From the cell containing the given text, extract its center point as (x, y) coordinate. 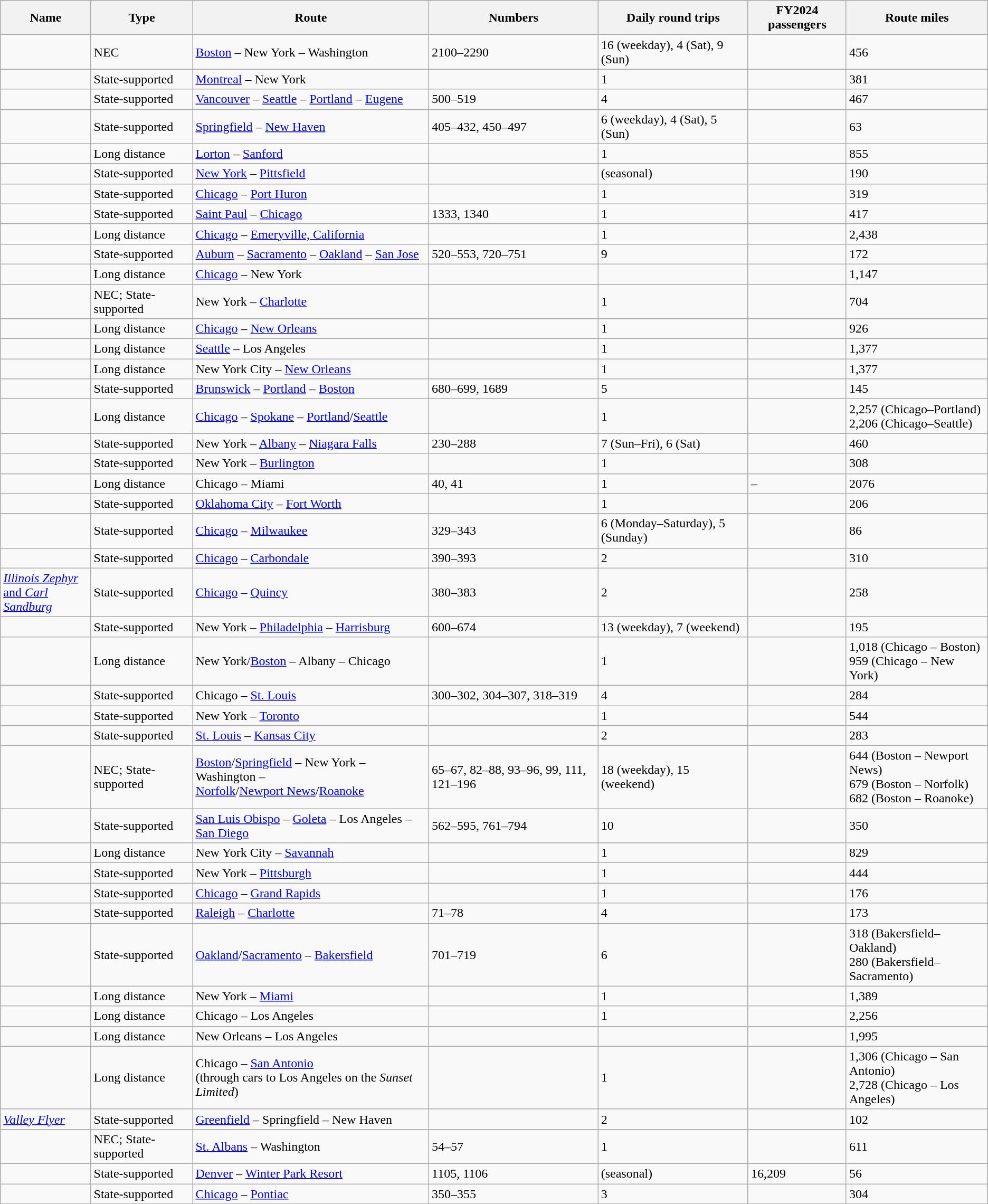
329–343 (514, 531)
855 (917, 154)
Saint Paul – Chicago (311, 214)
319 (917, 194)
173 (917, 913)
500–519 (514, 99)
6 (673, 954)
New York City – New Orleans (311, 369)
644 (Boston – Newport News)679 (Boston – Norfolk)682 (Boston – Roanoke) (917, 777)
New York – Miami (311, 996)
New Orleans – Los Angeles (311, 1036)
2,257 (Chicago–Portland)2,206 (Chicago–Seattle) (917, 416)
Boston – New York – Washington (311, 52)
New York City – Savannah (311, 853)
Chicago – Port Huron (311, 194)
1105, 1106 (514, 1173)
544 (917, 715)
350–355 (514, 1193)
195 (917, 627)
600–674 (514, 627)
562–595, 761–794 (514, 826)
1,306 (Chicago – San Antonio)2,728 (Chicago – Los Angeles) (917, 1078)
New York – Pittsfield (311, 174)
1,389 (917, 996)
Chicago – New York (311, 274)
611 (917, 1146)
Chicago – Los Angeles (311, 1016)
381 (917, 79)
Brunswick – Portland – Boston (311, 389)
St. Louis – Kansas City (311, 736)
701–719 (514, 954)
86 (917, 531)
FY2024 passengers (797, 18)
520–553, 720–751 (514, 254)
390–393 (514, 558)
456 (917, 52)
Valley Flyer (45, 1119)
102 (917, 1119)
Seattle – Los Angeles (311, 349)
Chicago – New Orleans (311, 329)
Chicago – Pontiac (311, 1193)
Chicago – Miami (311, 484)
71–78 (514, 913)
304 (917, 1193)
Vancouver – Seattle – Portland – Eugene (311, 99)
145 (917, 389)
176 (917, 893)
St. Albans – Washington (311, 1146)
Chicago – San Antonio(through cars to Los Angeles on the Sunset Limited) (311, 1078)
56 (917, 1173)
63 (917, 127)
283 (917, 736)
258 (917, 592)
New York – Albany – Niagara Falls (311, 443)
Chicago – St. Louis (311, 695)
Chicago – Emeryville, California (311, 234)
65–67, 82–88, 93–96, 99, 111, 121–196 (514, 777)
San Luis Obispo – Goleta – Los Angeles – San Diego (311, 826)
Lorton – Sanford (311, 154)
Raleigh – Charlotte (311, 913)
Greenfield – Springfield – New Haven (311, 1119)
1333, 1340 (514, 214)
– (797, 484)
1,995 (917, 1036)
10 (673, 826)
New York – Pittsburgh (311, 873)
16 (weekday), 4 (Sat), 9 (Sun) (673, 52)
New York/Boston – Albany – Chicago (311, 661)
Auburn – Sacramento – Oakland – San Jose (311, 254)
6 (weekday), 4 (Sat), 5 (Sun) (673, 127)
Oakland/Sacramento – Bakersfield (311, 954)
5 (673, 389)
Numbers (514, 18)
206 (917, 504)
284 (917, 695)
Chicago – Milwaukee (311, 531)
Chicago – Carbondale (311, 558)
9 (673, 254)
2,438 (917, 234)
467 (917, 99)
18 (weekday), 15 (weekend) (673, 777)
2,256 (917, 1016)
704 (917, 301)
190 (917, 174)
16,209 (797, 1173)
2076 (917, 484)
New York – Burlington (311, 463)
1,147 (917, 274)
230–288 (514, 443)
172 (917, 254)
380–383 (514, 592)
308 (917, 463)
1,018 (Chicago – Boston)959 (Chicago – New York) (917, 661)
Chicago – Quincy (311, 592)
444 (917, 873)
Route (311, 18)
7 (Sun–Fri), 6 (Sat) (673, 443)
6 (Monday–Saturday), 5 (Sunday) (673, 531)
Chicago – Grand Rapids (311, 893)
2100–2290 (514, 52)
300–302, 304–307, 318–319 (514, 695)
New York – Charlotte (311, 301)
829 (917, 853)
318 (Bakersfield–Oakland)280 (Bakersfield–Sacramento) (917, 954)
926 (917, 329)
Chicago – Spokane – Portland/Seattle (311, 416)
Oklahoma City – Fort Worth (311, 504)
Springfield – New Haven (311, 127)
Name (45, 18)
Route miles (917, 18)
Denver – Winter Park Resort (311, 1173)
460 (917, 443)
Daily round trips (673, 18)
680–699, 1689 (514, 389)
54–57 (514, 1146)
417 (917, 214)
New York – Toronto (311, 715)
Montreal – New York (311, 79)
405–432, 450–497 (514, 127)
New York – Philadelphia – Harrisburg (311, 627)
13 (weekday), 7 (weekend) (673, 627)
Illinois Zephyrand Carl Sandburg (45, 592)
310 (917, 558)
Type (141, 18)
NEC (141, 52)
Boston/Springfield – New York – Washington –Norfolk/Newport News/Roanoke (311, 777)
40, 41 (514, 484)
350 (917, 826)
3 (673, 1193)
